Scan for the cell matching the given text and deliver its (x, y) coordinate at center. 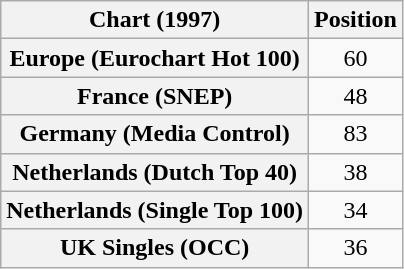
36 (356, 248)
48 (356, 96)
Netherlands (Dutch Top 40) (155, 172)
Position (356, 20)
60 (356, 58)
34 (356, 210)
Europe (Eurochart Hot 100) (155, 58)
France (SNEP) (155, 96)
UK Singles (OCC) (155, 248)
38 (356, 172)
Netherlands (Single Top 100) (155, 210)
Chart (1997) (155, 20)
Germany (Media Control) (155, 134)
83 (356, 134)
